Determine the [x, y] coordinate at the center of the cell enclosing the given text.  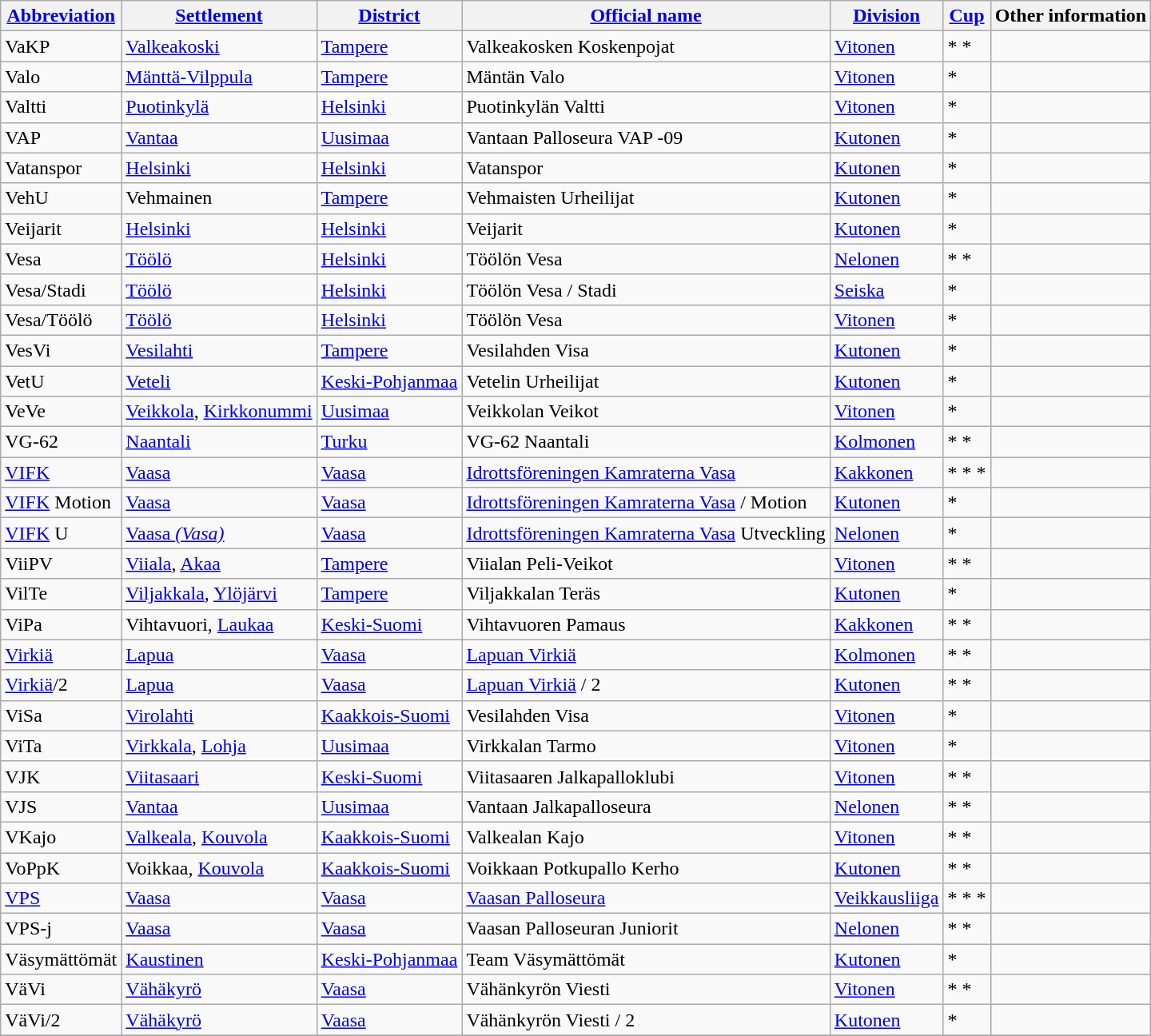
VehU [61, 198]
VJS [61, 807]
VetU [61, 381]
Puotinkylä [219, 107]
Cup [967, 16]
Vesa/Stadi [61, 289]
VesVi [61, 350]
Division [886, 16]
Voikkaan Potkupallo Kerho [646, 867]
Vantaan Palloseura VAP -09 [646, 137]
Valo [61, 77]
Vehmaisten Urheilijat [646, 198]
Idrottsföreningen Kamraterna Vasa Utveckling [646, 533]
Other information [1071, 16]
Virolahti [219, 715]
Virkiä [61, 655]
VäVi [61, 990]
Seiska [886, 289]
Lapuan Virkiä / 2 [646, 685]
Valkeala, Kouvola [219, 837]
Lapuan Virkiä [646, 655]
District [389, 16]
Viiala, Akaa [219, 564]
Naantali [219, 442]
ViPa [61, 624]
Vaasan Palloseura [646, 899]
Viitasaaren Jalkapalloklubi [646, 776]
Vesa [61, 259]
Vähänkyrön Viesti [646, 990]
VaKP [61, 46]
Vaasan Palloseuran Juniorit [646, 929]
ViiPV [61, 564]
VäVi/2 [61, 1020]
ViSa [61, 715]
Vihtavuoren Pamaus [646, 624]
VIFK Motion [61, 503]
Vesa/Töölö [61, 320]
Team Väsymättömät [646, 959]
Vaasa (Vasa) [219, 533]
Official name [646, 16]
Virkkalan Tarmo [646, 746]
Veikkola, Kirkkonummi [219, 412]
Valtti [61, 107]
Vantaan Jalkapalloseura [646, 807]
Kaustinen [219, 959]
Idrottsföreningen Kamraterna Vasa / Motion [646, 503]
Veikkolan Veikot [646, 412]
Idrottsföreningen Kamraterna Vasa [646, 472]
Viialan Peli-Veikot [646, 564]
VIFK U [61, 533]
Vähänkyrön Viesti / 2 [646, 1020]
Mänttä-Vilppula [219, 77]
Virkkala, Lohja [219, 746]
Mäntän Valo [646, 77]
Valkeakosken Koskenpojat [646, 46]
VilTe [61, 594]
Valkealan Kajo [646, 837]
ViTa [61, 746]
VG-62 Naantali [646, 442]
VG-62 [61, 442]
Voikkaa, Kouvola [219, 867]
Turku [389, 442]
Abbreviation [61, 16]
Vihtavuori, Laukaa [219, 624]
Vesilahti [219, 350]
Viitasaari [219, 776]
Vetelin Urheilijat [646, 381]
Viljakkalan Teräs [646, 594]
Puotinkylän Valtti [646, 107]
Settlement [219, 16]
VoPpK [61, 867]
VeVe [61, 412]
Valkeakoski [219, 46]
Veikkausliiga [886, 899]
Väsymättömät [61, 959]
Viljakkala, Ylöjärvi [219, 594]
Virkiä/2 [61, 685]
VPS-j [61, 929]
VAP [61, 137]
Töölön Vesa / Stadi [646, 289]
VPS [61, 899]
VIFK [61, 472]
Veteli [219, 381]
VJK [61, 776]
VKajo [61, 837]
Vehmainen [219, 198]
